Determine the [x, y] coordinate at the center of the cell enclosing the given text.  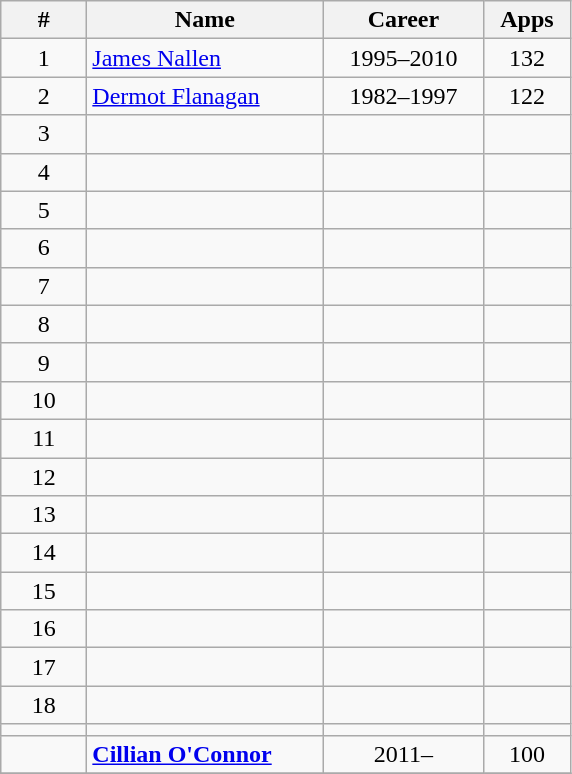
Dermot Flanagan [205, 96]
11 [44, 438]
# [44, 20]
4 [44, 172]
1982–1997 [404, 96]
2 [44, 96]
14 [44, 553]
7 [44, 286]
James Nallen [205, 58]
132 [527, 58]
9 [44, 362]
5 [44, 210]
15 [44, 591]
8 [44, 324]
Career [404, 20]
1 [44, 58]
122 [527, 96]
Name [205, 20]
100 [527, 754]
10 [44, 400]
3 [44, 134]
13 [44, 515]
12 [44, 477]
Apps [527, 20]
18 [44, 705]
Cillian O'Connor [205, 754]
6 [44, 248]
2011– [404, 754]
16 [44, 629]
17 [44, 667]
1995–2010 [404, 58]
